Identify which cell holds the provided text, then report its (X, Y) central coordinate. 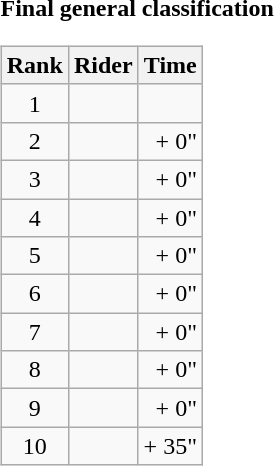
5 (34, 256)
3 (34, 179)
9 (34, 408)
+ 35" (170, 446)
6 (34, 294)
Rider (103, 65)
7 (34, 332)
1 (34, 103)
Rank (34, 65)
4 (34, 217)
8 (34, 370)
2 (34, 141)
Time (170, 65)
10 (34, 446)
